Scan for the cell matching the given text and deliver its [x, y] coordinate at center. 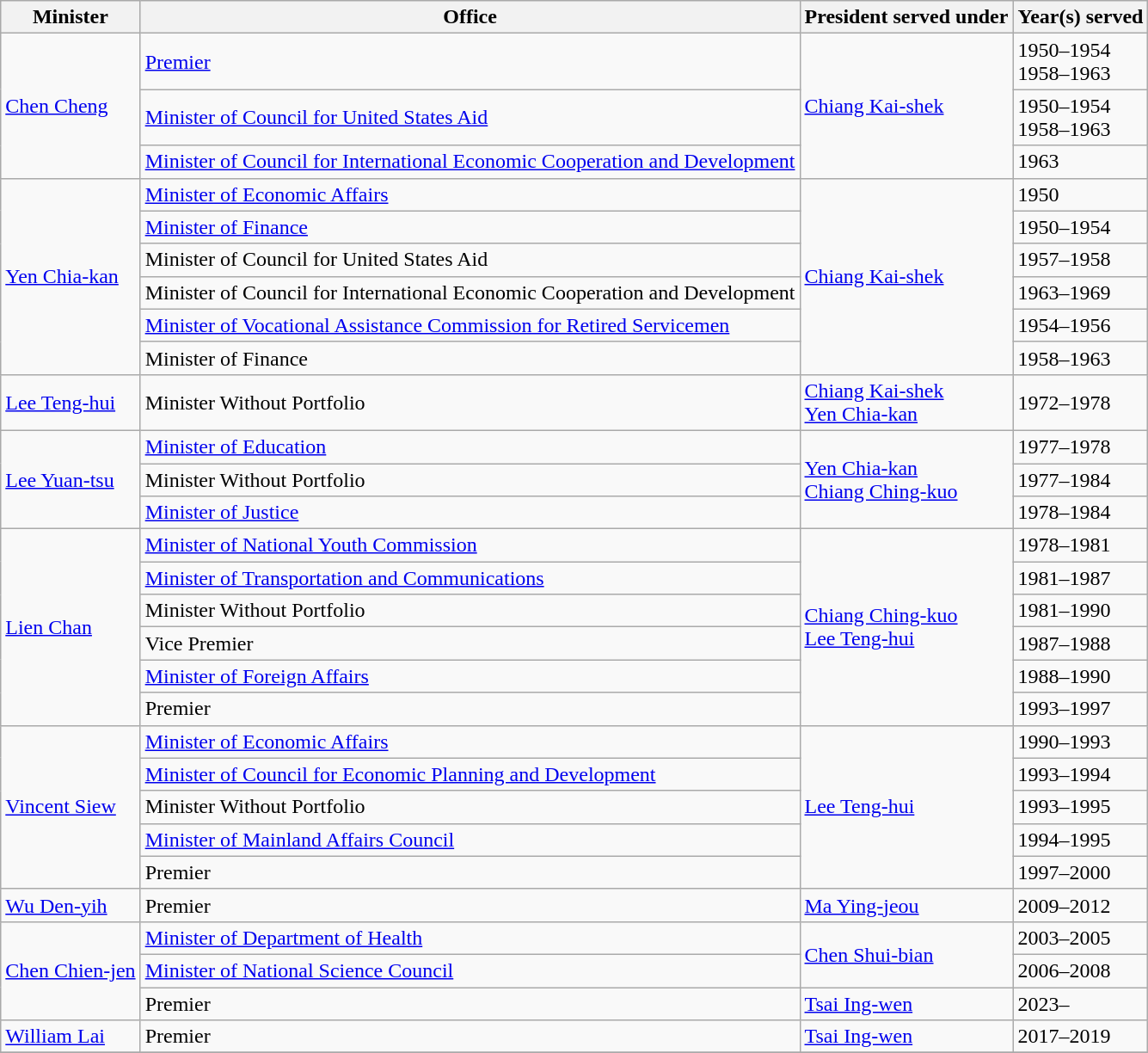
1972–1978 [1080, 403]
1957–1958 [1080, 260]
1950–1954 [1080, 227]
Minister of Department of Health [470, 938]
1978–1984 [1080, 513]
Year(s) served [1080, 17]
2003–2005 [1080, 938]
Ma Ying-jeou [906, 905]
1963–1969 [1080, 292]
Minister of National Youth Commission [470, 545]
Minister of Foreign Affairs [470, 676]
Chen Shui-bian [906, 954]
Office [470, 17]
1997–2000 [1080, 872]
1977–1978 [1080, 446]
1958–1963 [1080, 358]
1963 [1080, 162]
Vincent Siew [71, 807]
1988–1990 [1080, 676]
Wu Den-yih [71, 905]
Chen Cheng [71, 106]
Minister of Transportation and Communications [470, 578]
Chen Chien-jen [71, 970]
1981–1987 [1080, 578]
1981–1990 [1080, 611]
Yen Chia-kan [71, 276]
1950 [1080, 194]
William Lai [71, 1037]
Chiang Kai-shekYen Chia-kan [906, 403]
1990–1993 [1080, 742]
1994–1995 [1080, 840]
2023– [1080, 1004]
Chiang Ching-kuoLee Teng-hui [906, 627]
1993–1994 [1080, 774]
Lee Yuan-tsu [71, 479]
Yen Chia-kanChiang Ching-kuo [906, 479]
1993–1995 [1080, 807]
1987–1988 [1080, 643]
1993–1997 [1080, 709]
Minister of Education [470, 446]
Lien Chan [71, 627]
2017–2019 [1080, 1037]
1978–1981 [1080, 545]
Minister [71, 17]
Minister of Vocational Assistance Commission for Retired Servicemen [470, 325]
Minister of National Science Council [470, 970]
Minister of Council for Economic Planning and Development [470, 774]
2009–2012 [1080, 905]
1954–1956 [1080, 325]
Minister of Justice [470, 513]
2006–2008 [1080, 970]
President served under [906, 17]
1977–1984 [1080, 479]
Minister of Mainland Affairs Council [470, 840]
Vice Premier [470, 643]
